Output the (x, y) coordinate of the center of the cell containing the given text.  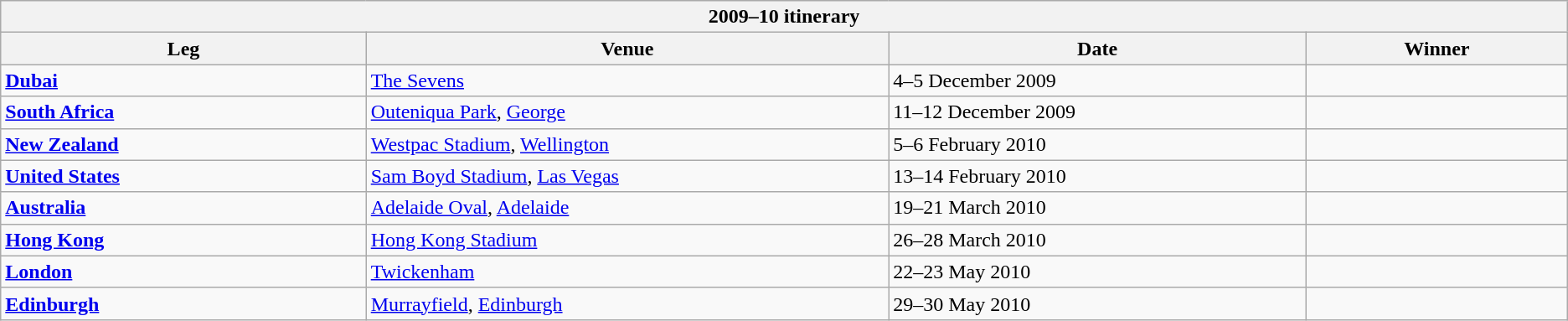
South Africa (183, 112)
5–6 February 2010 (1097, 144)
26–28 March 2010 (1097, 240)
19–21 March 2010 (1097, 208)
Winner (1436, 49)
11–12 December 2009 (1097, 112)
Edinburgh (183, 303)
Hong Kong Stadium (627, 240)
Sam Boyd Stadium, Las Vegas (627, 176)
London (183, 272)
Outeniqua Park, George (627, 112)
New Zealand (183, 144)
Date (1097, 49)
29–30 May 2010 (1097, 303)
Dubai (183, 80)
Adelaide Oval, Adelaide (627, 208)
Venue (627, 49)
Westpac Stadium, Wellington (627, 144)
Leg (183, 49)
22–23 May 2010 (1097, 272)
Murrayfield, Edinburgh (627, 303)
Australia (183, 208)
13–14 February 2010 (1097, 176)
2009–10 itinerary (784, 17)
4–5 December 2009 (1097, 80)
United States (183, 176)
The Sevens (627, 80)
Hong Kong (183, 240)
Twickenham (627, 272)
